Return (x, y) of the center of cell containing provided text 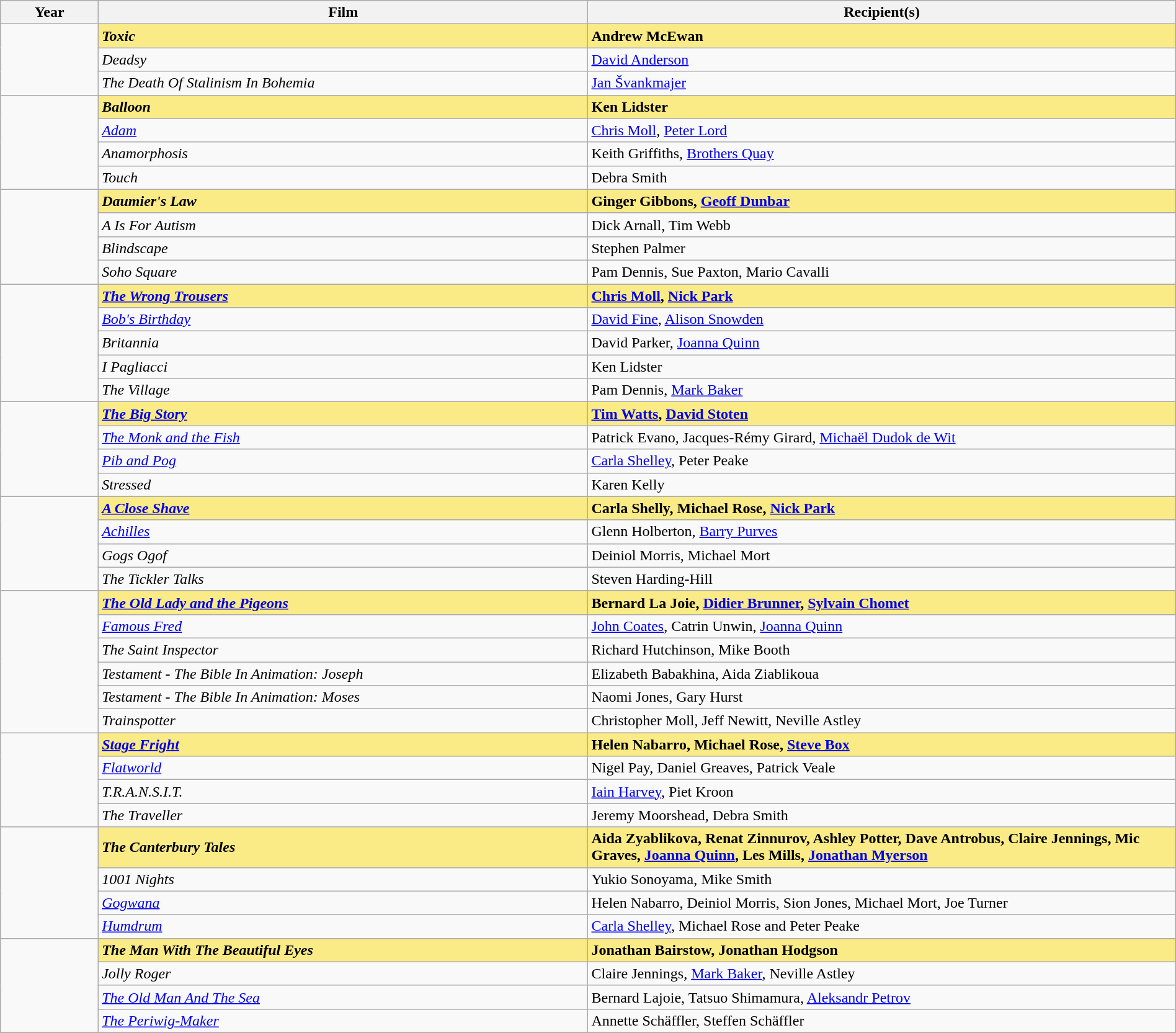
David Anderson (882, 60)
The Old Man And The Sea (344, 997)
Humdrum (344, 926)
Keith Griffiths, Brothers Quay (882, 154)
David Parker, Joanna Quinn (882, 343)
Tim Watts, David Stoten (882, 414)
Glenn Holberton, Barry Purves (882, 532)
Famous Fred (344, 626)
John Coates, Catrin Unwin, Joanna Quinn (882, 626)
The Monk and the Fish (344, 437)
The Man With The Beautiful Eyes (344, 950)
Trainspotter (344, 721)
The Village (344, 390)
Carla Shelly, Michael Rose, Nick Park (882, 508)
Andrew McEwan (882, 36)
The Big Story (344, 414)
The Saint Inspector (344, 650)
Film (344, 12)
Stage Fright (344, 745)
Year (50, 12)
The Wrong Trousers (344, 296)
Flatworld (344, 768)
The Tickler Talks (344, 579)
Chris Moll, Nick Park (882, 296)
Pib and Pog (344, 461)
I Pagliacci (344, 367)
Karen Kelly (882, 485)
Elizabeth Babakhina, Aida Ziablikoua (882, 673)
Britannia (344, 343)
Blindscape (344, 248)
Achilles (344, 532)
Annette Schäffler, Steffen Schäffler (882, 1021)
Anamorphosis (344, 154)
Gogwana (344, 903)
The Old Lady and the Pigeons (344, 602)
Helen Nabarro, Deiniol Morris, Sion Jones, Michael Mort, Joe Turner (882, 903)
Jan Švankmajer (882, 83)
Helen Nabarro, Michael Rose, Steve Box (882, 745)
A Close Shave (344, 508)
Pam Dennis, Sue Paxton, Mario Cavalli (882, 272)
The Canterbury Tales (344, 847)
Jonathan Bairstow, Jonathan Hodgson (882, 950)
Testament - The Bible In Animation: Joseph (344, 673)
Naomi Jones, Gary Hurst (882, 697)
Stephen Palmer (882, 248)
The Periwig-Maker (344, 1021)
Dick Arnall, Tim Webb (882, 225)
Gogs Ogof (344, 555)
Recipient(s) (882, 12)
Bernard La Joie, Didier Brunner, Sylvain Chomet (882, 602)
The Traveller (344, 815)
A Is For Autism (344, 225)
Deadsy (344, 60)
T.R.A.N.S.I.T. (344, 792)
Bernard Lajoie, Tatsuo Shimamura, Aleksandr Petrov (882, 997)
Deiniol Morris, Michael Mort (882, 555)
Steven Harding-Hill (882, 579)
Patrick Evano, Jacques-Rémy Girard, Michaël Dudok de Wit (882, 437)
Adam (344, 130)
Ginger Gibbons, Geoff Dunbar (882, 201)
Chris Moll, Peter Lord (882, 130)
Daumier's Law (344, 201)
Claire Jennings, Mark Baker, Neville Astley (882, 973)
Christopher Moll, Jeff Newitt, Neville Astley (882, 721)
Carla Shelley, Peter Peake (882, 461)
Iain Harvey, Piet Kroon (882, 792)
Balloon (344, 107)
Touch (344, 177)
Soho Square (344, 272)
The Death Of Stalinism In Bohemia (344, 83)
1001 Nights (344, 879)
Nigel Pay, Daniel Greaves, Patrick Veale (882, 768)
Testament - The Bible In Animation: Moses (344, 697)
Bob's Birthday (344, 320)
Yukio Sonoyama, Mike Smith (882, 879)
Aida Zyablikova, Renat Zinnurov, Ashley Potter, Dave Antrobus, Claire Jennings, Mic Graves, Joanna Quinn, Les Mills, Jonathan Myerson (882, 847)
Carla Shelley, Michael Rose and Peter Peake (882, 926)
Stressed (344, 485)
Debra Smith (882, 177)
Richard Hutchinson, Mike Booth (882, 650)
David Fine, Alison Snowden (882, 320)
Jolly Roger (344, 973)
Jeremy Moorshead, Debra Smith (882, 815)
Pam Dennis, Mark Baker (882, 390)
Toxic (344, 36)
